Pinpoint the cell where the given text exists, returning its (X, Y) midpoint coordinate. 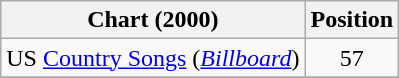
US Country Songs (Billboard) (153, 58)
57 (352, 58)
Position (352, 20)
Chart (2000) (153, 20)
